Extract the [X, Y] coordinate from the center of the cell holding the provided text.  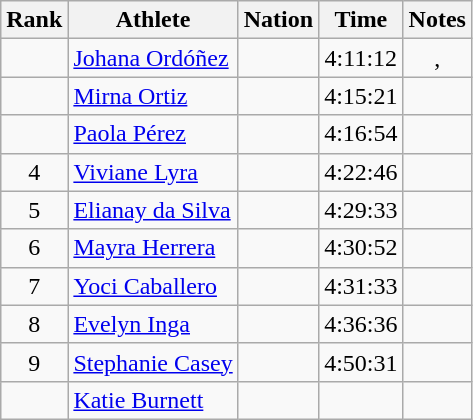
9 [34, 362]
4:36:36 [361, 324]
Mirna Ortiz [153, 96]
4:11:12 [361, 58]
4:50:31 [361, 362]
Yoci Caballero [153, 286]
, [437, 58]
Viviane Lyra [153, 172]
Mayra Herrera [153, 248]
Athlete [153, 20]
4:31:33 [361, 286]
Rank [34, 20]
7 [34, 286]
Elianay da Silva [153, 210]
Katie Burnett [153, 400]
Paola Pérez [153, 134]
Time [361, 20]
Notes [437, 20]
4:22:46 [361, 172]
4 [34, 172]
4:15:21 [361, 96]
Evelyn Inga [153, 324]
5 [34, 210]
8 [34, 324]
4:16:54 [361, 134]
6 [34, 248]
Stephanie Casey [153, 362]
Nation [278, 20]
Johana Ordóñez [153, 58]
4:29:33 [361, 210]
4:30:52 [361, 248]
